Pinpoint the cell where the given text exists, returning its [X, Y] midpoint coordinate. 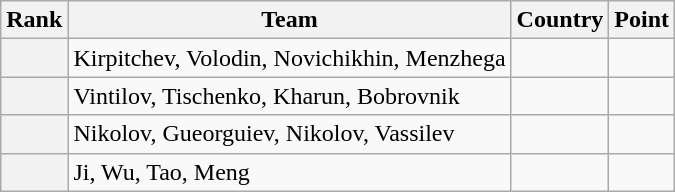
Country [560, 20]
Ji, Wu, Tao, Meng [290, 172]
Vintilov, Tischenko, Kharun, Bobrovnik [290, 96]
Rank [34, 20]
Point [642, 20]
Team [290, 20]
Kirpitchev, Volodin, Novichikhin, Menzhega [290, 58]
Nikolov, Gueorguiev, Nikolov, Vassilev [290, 134]
